Capture the cell that displays the provided text and extract its [x, y] central coordinate. 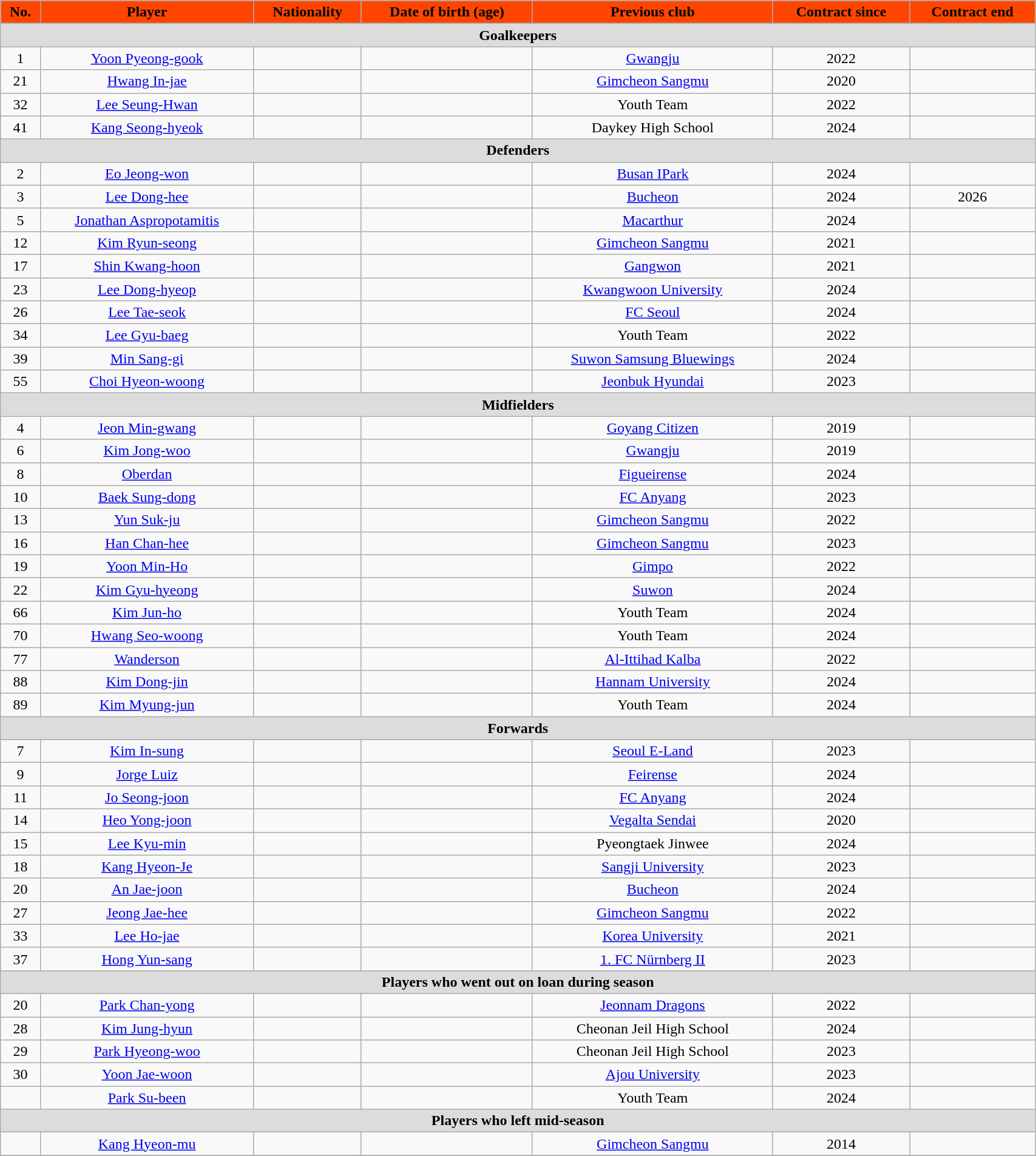
Kim In-sung [147, 751]
41 [21, 127]
28 [21, 1029]
Defenders [518, 150]
Sangji University [652, 867]
Wanderson [147, 658]
9 [21, 774]
Players who went out on loan during season [518, 982]
8 [21, 474]
Kwangwoon University [652, 289]
Goalkeepers [518, 35]
Contract since [841, 12]
55 [21, 382]
23 [21, 289]
21 [21, 81]
Eo Jeong-won [147, 174]
2 [21, 174]
Jeong Jae-hee [147, 913]
Suwon Samsung Bluewings [652, 359]
Macarthur [652, 220]
Kim Myung-jun [147, 705]
11 [21, 797]
Suwon [652, 589]
Kim Jun-ho [147, 612]
1 [21, 58]
6 [21, 451]
Kang Seong-hyeok [147, 127]
30 [21, 1075]
15 [21, 843]
17 [21, 266]
Busan IPark [652, 174]
Players who left mid-season [518, 1121]
Hwang In-jae [147, 81]
77 [21, 658]
Jeon Min-gwang [147, 428]
Figueirense [652, 474]
Hwang Seo-woong [147, 635]
Gimpo [652, 566]
Lee Dong-hyeop [147, 289]
14 [21, 820]
Kang Hyeon-Je [147, 867]
Daykey High School [652, 127]
Nationality [308, 12]
Date of birth (age) [447, 12]
Kim Ryun-seong [147, 243]
Jorge Luiz [147, 774]
16 [21, 543]
An Jae-joon [147, 890]
Jeonbuk Hyundai [652, 382]
89 [21, 705]
Korea University [652, 936]
Seoul E-Land [652, 751]
2026 [972, 197]
Lee Dong-hee [147, 197]
Vegalta Sendai [652, 820]
Goyang Citizen [652, 428]
Min Sang-gi [147, 359]
Midfielders [518, 405]
3 [21, 197]
32 [21, 104]
13 [21, 520]
Park Su-been [147, 1098]
Kim Jong-woo [147, 451]
Kang Hyeon-mu [147, 1144]
Contract end [972, 12]
Park Chan-yong [147, 1005]
22 [21, 589]
Lee Seung-Hwan [147, 104]
18 [21, 867]
5 [21, 220]
Forwards [518, 728]
Jo Seong-joon [147, 797]
7 [21, 751]
37 [21, 959]
29 [21, 1052]
10 [21, 497]
Gangwon [652, 266]
Previous club [652, 12]
Ajou University [652, 1075]
Shin Kwang-hoon [147, 266]
Yoon Jae-woon [147, 1075]
FC Seoul [652, 313]
Oberdan [147, 474]
Lee Gyu-baeg [147, 336]
Park Hyeong-woo [147, 1052]
Lee Ho-jae [147, 936]
2014 [841, 1144]
Choi Hyeon-woong [147, 382]
34 [21, 336]
Han Chan-hee [147, 543]
4 [21, 428]
Player [147, 12]
70 [21, 635]
Jeonnam Dragons [652, 1005]
12 [21, 243]
Jonathan Aspropotamitis [147, 220]
Yun Suk-ju [147, 520]
Feirense [652, 774]
Lee Kyu-min [147, 843]
19 [21, 566]
Hong Yun-sang [147, 959]
33 [21, 936]
Kim Gyu-hyeong [147, 589]
Kim Dong-jin [147, 682]
Yoon Pyeong-gook [147, 58]
Kim Jung-hyun [147, 1029]
26 [21, 313]
No. [21, 12]
39 [21, 359]
Al-Ittihad Kalba [652, 658]
88 [21, 682]
Hannam University [652, 682]
Heo Yong-joon [147, 820]
Lee Tae-seok [147, 313]
27 [21, 913]
Baek Sung-dong [147, 497]
Pyeongtaek Jinwee [652, 843]
Yoon Min-Ho [147, 566]
66 [21, 612]
1. FC Nürnberg II [652, 959]
